Identify which cell holds the provided text, then report its [X, Y] central coordinate. 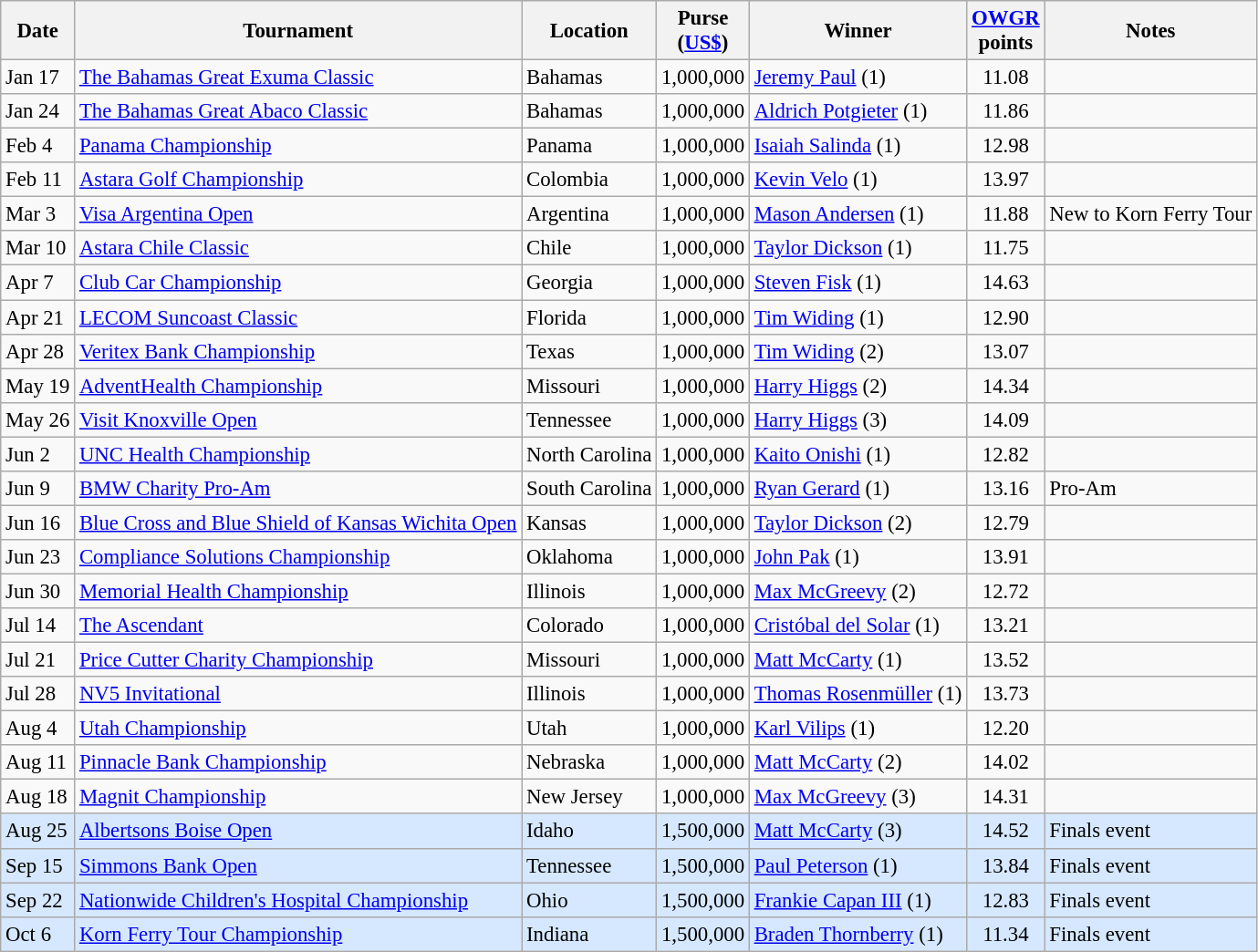
Colorado [589, 626]
The Ascendant [298, 626]
Mar 3 [38, 214]
John Pak (1) [858, 557]
Club Car Championship [298, 283]
Paul Peterson (1) [858, 865]
Korn Ferry Tour Championship [298, 934]
Aug 25 [38, 832]
Frankie Capan III (1) [858, 900]
Jun 23 [38, 557]
Sep 15 [38, 865]
14.52 [1005, 832]
Tim Widing (2) [858, 351]
12.79 [1005, 523]
Magnit Championship [298, 797]
Mar 10 [38, 249]
Panama [589, 146]
Colombia [589, 180]
11.08 [1005, 78]
Steven Fisk (1) [858, 283]
12.83 [1005, 900]
Max McGreevy (2) [858, 591]
Jun 2 [38, 454]
12.20 [1005, 729]
14.02 [1005, 762]
Visit Knoxville Open [298, 419]
Isaiah Salinda (1) [858, 146]
Matt McCarty (3) [858, 832]
13.91 [1005, 557]
Date [38, 31]
Jun 9 [38, 489]
Sep 22 [38, 900]
12.90 [1005, 317]
Argentina [589, 214]
Astara Chile Classic [298, 249]
OWGRpoints [1005, 31]
Tim Widing (1) [858, 317]
Georgia [589, 283]
May 19 [38, 386]
Harry Higgs (3) [858, 419]
LECOM Suncoast Classic [298, 317]
Idaho [589, 832]
BMW Charity Pro-Am [298, 489]
New Jersey [589, 797]
Pro-Am [1151, 489]
14.34 [1005, 386]
Albertsons Boise Open [298, 832]
Aug 18 [38, 797]
Ohio [589, 900]
13.16 [1005, 489]
13.07 [1005, 351]
Matt McCarty (1) [858, 660]
12.98 [1005, 146]
Texas [589, 351]
13.52 [1005, 660]
Taylor Dickson (1) [858, 249]
Pinnacle Bank Championship [298, 762]
Utah [589, 729]
May 26 [38, 419]
13.97 [1005, 180]
Jan 24 [38, 111]
Apr 7 [38, 283]
The Bahamas Great Abaco Classic [298, 111]
Purse(US$) [703, 31]
Jun 16 [38, 523]
Karl Vilips (1) [858, 729]
North Carolina [589, 454]
Max McGreevy (3) [858, 797]
Memorial Health Championship [298, 591]
The Bahamas Great Exuma Classic [298, 78]
Aug 4 [38, 729]
Feb 11 [38, 180]
Taylor Dickson (2) [858, 523]
Aldrich Potgieter (1) [858, 111]
New to Korn Ferry Tour [1151, 214]
14.09 [1005, 419]
Oklahoma [589, 557]
Florida [589, 317]
Ryan Gerard (1) [858, 489]
Visa Argentina Open [298, 214]
Thomas Rosenmüller (1) [858, 694]
13.84 [1005, 865]
Panama Championship [298, 146]
14.63 [1005, 283]
Jeremy Paul (1) [858, 78]
Apr 28 [38, 351]
11.75 [1005, 249]
12.72 [1005, 591]
Kansas [589, 523]
Winner [858, 31]
Simmons Bank Open [298, 865]
Jun 30 [38, 591]
Braden Thornberry (1) [858, 934]
11.34 [1005, 934]
12.82 [1005, 454]
Matt McCarty (2) [858, 762]
Chile [589, 249]
UNC Health Championship [298, 454]
Nationwide Children's Hospital Championship [298, 900]
13.73 [1005, 694]
Location [589, 31]
Blue Cross and Blue Shield of Kansas Wichita Open [298, 523]
Indiana [589, 934]
Notes [1151, 31]
14.31 [1005, 797]
Compliance Solutions Championship [298, 557]
Feb 4 [38, 146]
Aug 11 [38, 762]
11.88 [1005, 214]
South Carolina [589, 489]
Apr 21 [38, 317]
Jul 21 [38, 660]
Kevin Velo (1) [858, 180]
Harry Higgs (2) [858, 386]
13.21 [1005, 626]
Tournament [298, 31]
Astara Golf Championship [298, 180]
Veritex Bank Championship [298, 351]
11.86 [1005, 111]
NV5 Invitational [298, 694]
Nebraska [589, 762]
Jan 17 [38, 78]
Cristóbal del Solar (1) [858, 626]
Oct 6 [38, 934]
Jul 28 [38, 694]
AdventHealth Championship [298, 386]
Utah Championship [298, 729]
Price Cutter Charity Championship [298, 660]
Mason Andersen (1) [858, 214]
Kaito Onishi (1) [858, 454]
Jul 14 [38, 626]
